From the cell containing the given text, extract its center point as (x, y) coordinate. 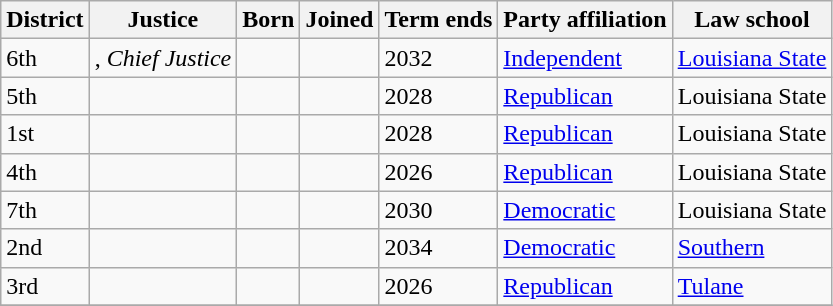
Party affiliation (585, 20)
Term ends (438, 20)
Independent (585, 58)
2032 (438, 58)
1st (45, 134)
Born (268, 20)
6th (45, 58)
Joined (340, 20)
District (45, 20)
Law school (752, 20)
4th (45, 172)
2034 (438, 248)
, Chief Justice (163, 58)
2030 (438, 210)
Southern (752, 248)
Justice (163, 20)
Tulane (752, 286)
5th (45, 96)
7th (45, 210)
3rd (45, 286)
2nd (45, 248)
